Search for the cell housing the specified text and yield its [X, Y] center coordinate. 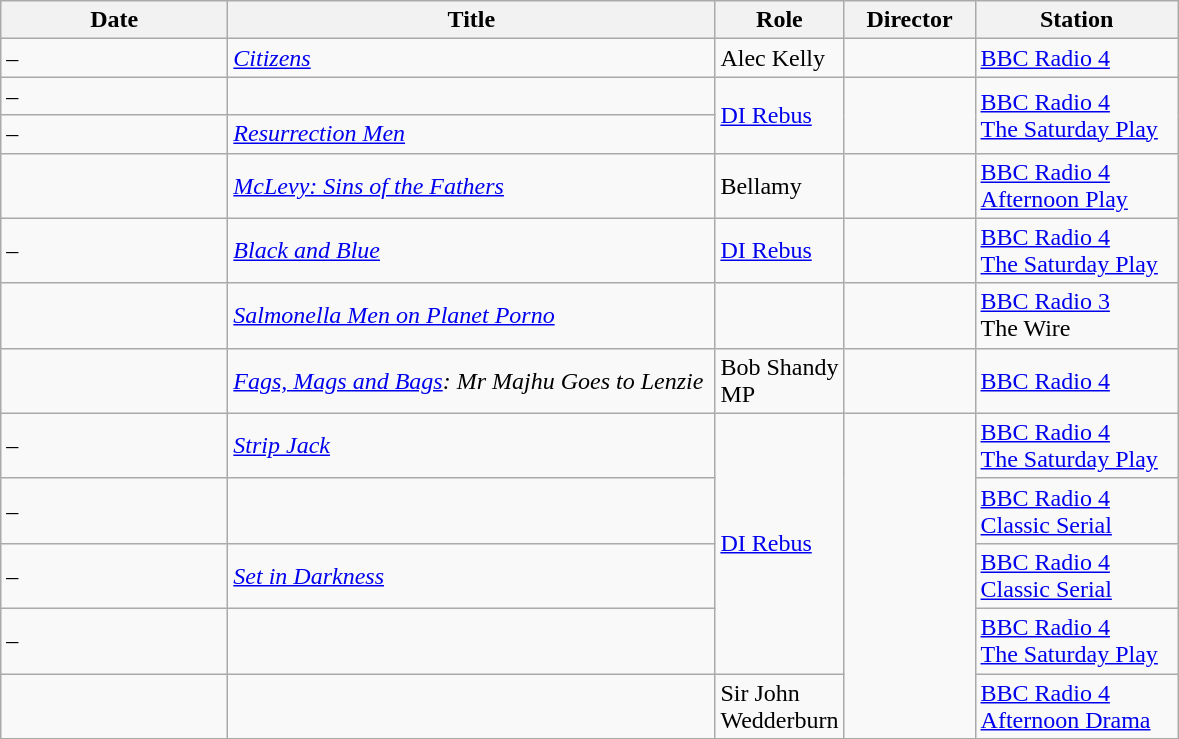
Set in Darkness [472, 576]
McLevy: Sins of the Fathers [472, 186]
Role [780, 20]
Strip Jack [472, 446]
Director [910, 20]
Bellamy [780, 186]
Bob Shandy MP [780, 380]
Alec Kelly [780, 58]
Date [114, 20]
Citizens [472, 58]
BBC Radio 3The Wire [1076, 316]
Station [1076, 20]
Fags, Mags and Bags: Mr Majhu Goes to Lenzie [472, 380]
Sir John Wedderburn [780, 706]
BBC Radio 4Afternoon Play [1076, 186]
Resurrection Men [472, 134]
BBC Radio 4Afternoon Drama [1076, 706]
Black and Blue [472, 250]
Salmonella Men on Planet Porno [472, 316]
Title [472, 20]
